For the text-containing cell, return its midpoint in (X, Y) coordinate format. 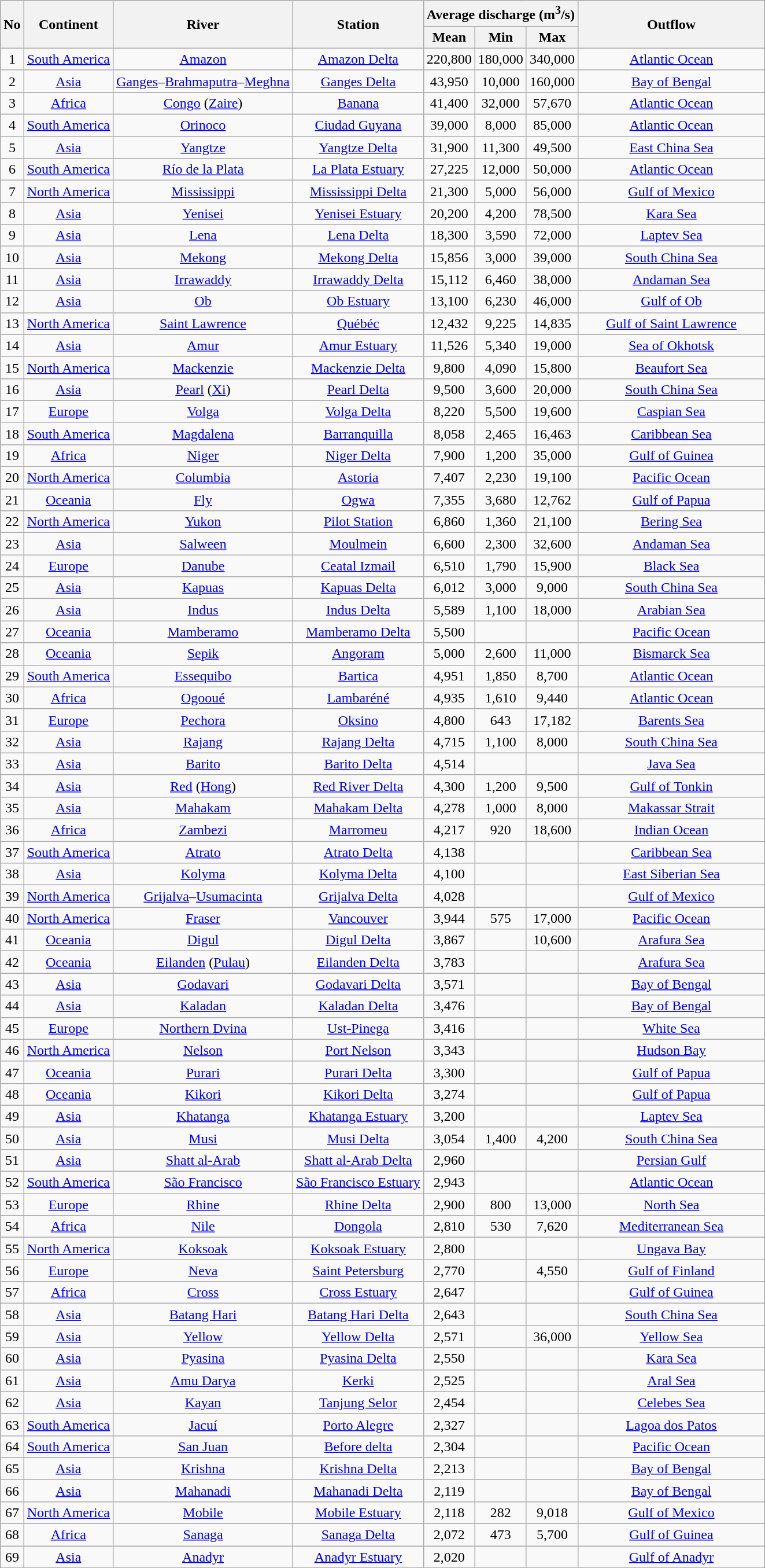
473 (501, 1535)
12,762 (552, 500)
35 (12, 808)
Gulf of Anadyr (671, 1557)
Amur (204, 345)
North Sea (671, 1205)
15,800 (552, 367)
3,590 (501, 235)
32,000 (501, 103)
3,200 (449, 1116)
Red River Delta (359, 786)
Grijalva–Usumacinta (204, 896)
Amur Estuary (359, 345)
Gulf of Tonkin (671, 786)
Lena (204, 235)
Mahakam (204, 808)
Sanaga Delta (359, 1535)
East Siberian Sea (671, 874)
Continent (68, 24)
2,900 (449, 1205)
Volga (204, 411)
Kapuas Delta (359, 588)
Amu Darya (204, 1381)
65 (12, 1468)
Godavari Delta (359, 984)
Average discharge (m3/s) (501, 14)
São Francisco (204, 1183)
1,360 (501, 522)
16 (12, 389)
4,514 (449, 764)
2,643 (449, 1315)
20,000 (552, 389)
San Juan (204, 1446)
Batang Hari (204, 1315)
31,900 (449, 148)
14,835 (552, 323)
Gulf of Ob (671, 301)
Barito Delta (359, 764)
3,600 (501, 389)
4,715 (449, 742)
Koksoak Estuary (359, 1249)
920 (501, 830)
30 (12, 698)
54 (12, 1227)
Max (552, 37)
Arabian Sea (671, 610)
1 (12, 59)
2,072 (449, 1535)
53 (12, 1205)
220,800 (449, 59)
3,054 (449, 1138)
Tanjung Selor (359, 1403)
Kaladan Delta (359, 1006)
63 (12, 1425)
Khatanga Estuary (359, 1116)
Beaufort Sea (671, 367)
4,138 (449, 852)
9,225 (501, 323)
Eilanden (Pulau) (204, 962)
Essequibo (204, 676)
21,300 (449, 192)
13,000 (552, 1205)
25 (12, 588)
68 (12, 1535)
19 (12, 455)
Ungava Bay (671, 1249)
River (204, 24)
20,200 (449, 214)
643 (501, 720)
Bering Sea (671, 522)
44 (12, 1006)
45 (12, 1028)
15 (12, 367)
Min (501, 37)
6,230 (501, 301)
180,000 (501, 59)
Godavari (204, 984)
18,600 (552, 830)
Anadyr Estuary (359, 1557)
Mahakam Delta (359, 808)
Mekong (204, 257)
Mamberamo (204, 632)
3,783 (449, 962)
8,700 (552, 676)
Mahanadi (204, 1490)
60 (12, 1359)
10,600 (552, 940)
Pearl (Xi) (204, 389)
Niger (204, 455)
Digul Delta (359, 940)
2,213 (449, 1468)
Eilanden Delta (359, 962)
9,800 (449, 367)
Cross Estuary (359, 1293)
Dongola (359, 1227)
36 (12, 830)
Mackenzie (204, 367)
2,525 (449, 1381)
Makassar Strait (671, 808)
White Sea (671, 1028)
43,950 (449, 81)
Outflow (671, 24)
28 (12, 654)
48 (12, 1094)
Volga Delta (359, 411)
56 (12, 1271)
9,440 (552, 698)
Marromeu (359, 830)
38,000 (552, 279)
Mekong Delta (359, 257)
50,000 (552, 170)
Angoram (359, 654)
Pyasina (204, 1359)
Zambezi (204, 830)
56,000 (552, 192)
15,856 (449, 257)
47 (12, 1072)
6,860 (449, 522)
Mackenzie Delta (359, 367)
2,550 (449, 1359)
Mahanadi Delta (359, 1490)
17 (12, 411)
5,700 (552, 1535)
Sanaga (204, 1535)
27 (12, 632)
5,340 (501, 345)
64 (12, 1446)
Barito (204, 764)
Java Sea (671, 764)
2,454 (449, 1403)
Kolyma (204, 874)
27,225 (449, 170)
São Francisco Estuary (359, 1183)
Saint Petersburg (359, 1271)
51 (12, 1160)
20 (12, 478)
Banana (359, 103)
Barents Sea (671, 720)
Before delta (359, 1446)
Sepik (204, 654)
9 (12, 235)
Yangtze Delta (359, 148)
2,300 (501, 544)
Columbia (204, 478)
Mean (449, 37)
61 (12, 1381)
Aral Sea (671, 1381)
12,432 (449, 323)
Ciudad Guyana (359, 126)
12,000 (501, 170)
Ogooué (204, 698)
6 (12, 170)
3,343 (449, 1050)
East China Sea (671, 148)
Amazon (204, 59)
Ob Estuary (359, 301)
1,790 (501, 566)
Khatanga (204, 1116)
Anadyr (204, 1557)
Québéc (359, 323)
Musi Delta (359, 1138)
Musi (204, 1138)
3,867 (449, 940)
67 (12, 1512)
4,090 (501, 367)
Port Nelson (359, 1050)
12 (12, 301)
Lagoa dos Patos (671, 1425)
Hudson Bay (671, 1050)
Shatt al-Arab Delta (359, 1160)
3 (12, 103)
6,012 (449, 588)
11 (12, 279)
Kaladan (204, 1006)
18,300 (449, 235)
Kerki (359, 1381)
57 (12, 1293)
17,182 (552, 720)
282 (501, 1512)
Nelson (204, 1050)
Rhine (204, 1205)
Indus Delta (359, 610)
33 (12, 764)
Indus (204, 610)
62 (12, 1403)
Celebes Sea (671, 1403)
49,500 (552, 148)
2,020 (449, 1557)
32 (12, 742)
4,217 (449, 830)
575 (501, 918)
Vancouver (359, 918)
9,000 (552, 588)
42 (12, 962)
Persian Gulf (671, 1160)
Gulf of Finland (671, 1271)
16,463 (552, 433)
41 (12, 940)
6,460 (501, 279)
39 (12, 896)
Northern Dvina (204, 1028)
Niger Delta (359, 455)
Irrawaddy Delta (359, 279)
340,000 (552, 59)
1,610 (501, 698)
8,220 (449, 411)
7,900 (449, 455)
Pechora (204, 720)
43 (12, 984)
Koksoak (204, 1249)
Ob (204, 301)
17,000 (552, 918)
34 (12, 786)
Ceatal Izmail (359, 566)
1,850 (501, 676)
4 (12, 126)
21 (12, 500)
Mediterranean Sea (671, 1227)
Atrato (204, 852)
2,118 (449, 1512)
No (12, 24)
10 (12, 257)
Magdalena (204, 433)
Fraser (204, 918)
40 (12, 918)
9,018 (552, 1512)
46 (12, 1050)
Yukon (204, 522)
2,119 (449, 1490)
4,028 (449, 896)
Yellow Sea (671, 1337)
Gulf of Saint Lawrence (671, 323)
57,670 (552, 103)
52 (12, 1183)
Purari Delta (359, 1072)
Oksino (359, 720)
Kapuas (204, 588)
530 (501, 1227)
66 (12, 1490)
Pilot Station (359, 522)
Pearl Delta (359, 389)
1,000 (501, 808)
14 (12, 345)
4,550 (552, 1271)
Sea of Okhotsk (671, 345)
37 (12, 852)
4,800 (449, 720)
15,900 (552, 566)
2,230 (501, 478)
10,000 (501, 81)
Mobile (204, 1512)
19,100 (552, 478)
2,465 (501, 433)
160,000 (552, 81)
800 (501, 1205)
11,300 (501, 148)
11,526 (449, 345)
Mobile Estuary (359, 1512)
Kayan (204, 1403)
18 (12, 433)
5,589 (449, 610)
3,680 (501, 500)
Fly (204, 500)
Mississippi Delta (359, 192)
59 (12, 1337)
18,000 (552, 610)
Kikori Delta (359, 1094)
Red (Hong) (204, 786)
13 (12, 323)
2,960 (449, 1160)
2,600 (501, 654)
4,951 (449, 676)
21,100 (552, 522)
Saint Lawrence (204, 323)
Yenisei Estuary (359, 214)
Caspian Sea (671, 411)
Krishna (204, 1468)
41,400 (449, 103)
Krishna Delta (359, 1468)
24 (12, 566)
Yellow (204, 1337)
7 (12, 192)
13,100 (449, 301)
35,000 (552, 455)
78,500 (552, 214)
3,274 (449, 1094)
Danube (204, 566)
1,400 (501, 1138)
2,304 (449, 1446)
Cross (204, 1293)
19,600 (552, 411)
7,407 (449, 478)
Moulmein (359, 544)
22 (12, 522)
4,278 (449, 808)
Ogwa (359, 500)
Jacuí (204, 1425)
29 (12, 676)
Congo (Zaire) (204, 103)
Rhine Delta (359, 1205)
2,943 (449, 1183)
Orinoco (204, 126)
Ganges–Brahmaputra–Meghna (204, 81)
Porto Alegre (359, 1425)
Grijalva Delta (359, 896)
Station (359, 24)
3,416 (449, 1028)
36,000 (552, 1337)
4,300 (449, 786)
Ust-Pinega (359, 1028)
Kolyma Delta (359, 874)
5 (12, 148)
Rajang Delta (359, 742)
Pyasina Delta (359, 1359)
Purari (204, 1072)
72,000 (552, 235)
Batang Hari Delta (359, 1315)
Black Sea (671, 566)
Río de la Plata (204, 170)
Atrato Delta (359, 852)
Yangtze (204, 148)
Ganges Delta (359, 81)
Kikori (204, 1094)
23 (12, 544)
19,000 (552, 345)
69 (12, 1557)
4,935 (449, 698)
3,476 (449, 1006)
6,600 (449, 544)
La Plata Estuary (359, 170)
Nile (204, 1227)
49 (12, 1116)
3,571 (449, 984)
2 (12, 81)
2,647 (449, 1293)
32,600 (552, 544)
Lambaréné (359, 698)
Amazon Delta (359, 59)
4,100 (449, 874)
58 (12, 1315)
50 (12, 1138)
8 (12, 214)
15,112 (449, 279)
3,300 (449, 1072)
2,571 (449, 1337)
Astoria (359, 478)
85,000 (552, 126)
Yellow Delta (359, 1337)
Neva (204, 1271)
55 (12, 1249)
8,058 (449, 433)
2,770 (449, 1271)
Mamberamo Delta (359, 632)
Digul (204, 940)
Bartica (359, 676)
Mississippi (204, 192)
7,355 (449, 500)
2,810 (449, 1227)
Lena Delta (359, 235)
31 (12, 720)
3,944 (449, 918)
Barranquilla (359, 433)
38 (12, 874)
Rajang (204, 742)
Indian Ocean (671, 830)
6,510 (449, 566)
Irrawaddy (204, 279)
2,800 (449, 1249)
Bismarck Sea (671, 654)
2,327 (449, 1425)
11,000 (552, 654)
Yenisei (204, 214)
46,000 (552, 301)
7,620 (552, 1227)
Salween (204, 544)
Shatt al-Arab (204, 1160)
26 (12, 610)
